Locate the cell with the specified text and output its (x, y) center coordinate. 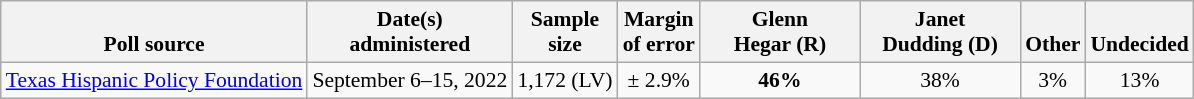
Samplesize (564, 32)
GlennHegar (R) (780, 32)
Marginof error (659, 32)
3% (1052, 80)
September 6–15, 2022 (410, 80)
46% (780, 80)
± 2.9% (659, 80)
Date(s)administered (410, 32)
38% (940, 80)
Poll source (154, 32)
Texas Hispanic Policy Foundation (154, 80)
Other (1052, 32)
13% (1139, 80)
JanetDudding (D) (940, 32)
Undecided (1139, 32)
1,172 (LV) (564, 80)
